Search for the cell housing the specified text and yield its (X, Y) center coordinate. 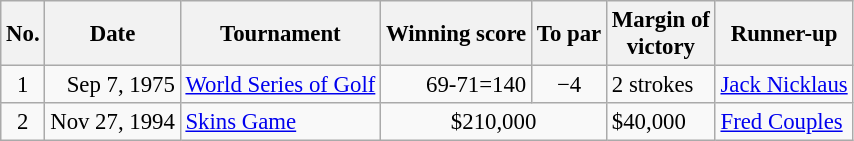
Jack Nicklaus (784, 85)
$40,000 (662, 122)
2 (23, 122)
Runner-up (784, 34)
Tournament (280, 34)
1 (23, 85)
69-71=140 (456, 85)
Skins Game (280, 122)
No. (23, 34)
−4 (570, 85)
$210,000 (494, 122)
Sep 7, 1975 (112, 85)
To par (570, 34)
Nov 27, 1994 (112, 122)
Date (112, 34)
2 strokes (662, 85)
World Series of Golf (280, 85)
Winning score (456, 34)
Fred Couples (784, 122)
Margin ofvictory (662, 34)
